Identify which cell holds the provided text, then report its [X, Y] central coordinate. 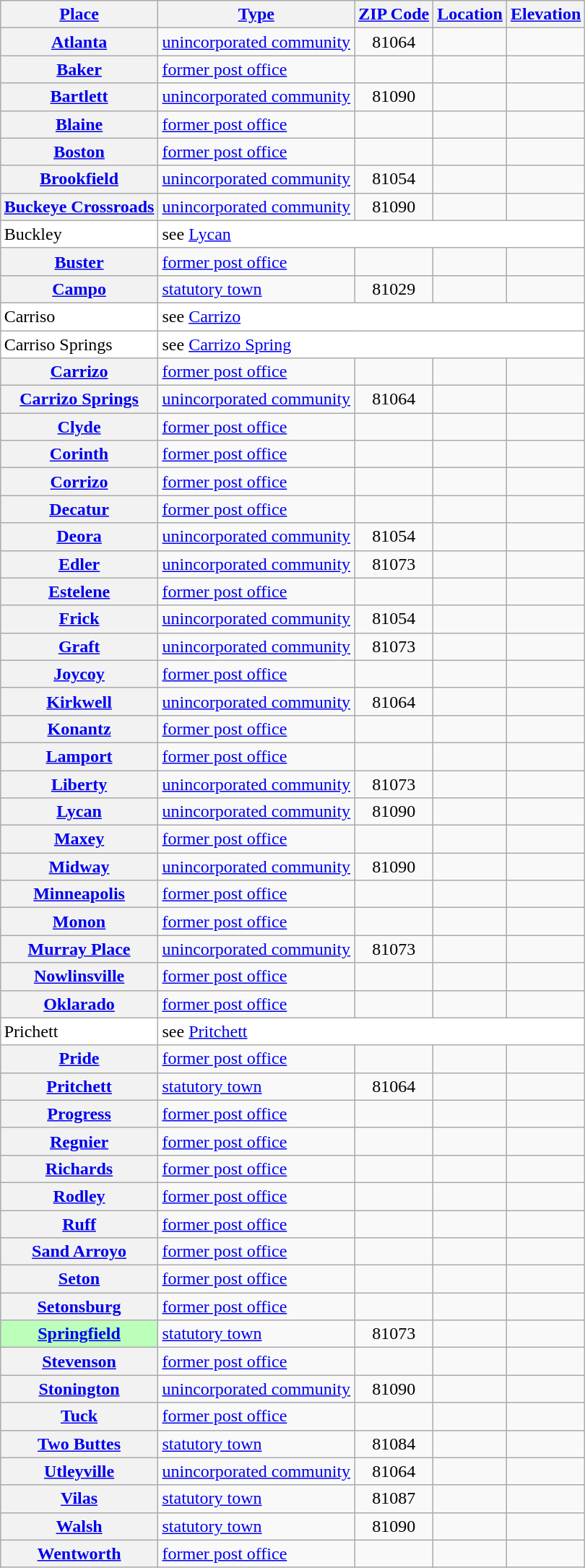
Estelene [79, 592]
Vilas [79, 1499]
Carrizo [79, 372]
Tuck [79, 1416]
Campo [79, 289]
81087 [394, 1499]
Decatur [79, 509]
Clyde [79, 427]
Ruff [79, 1224]
Brookfield [79, 179]
Carriso Springs [79, 345]
Type [256, 14]
Setonsburg [79, 1307]
81084 [394, 1444]
Sand Arroyo [79, 1252]
Graft [79, 646]
Place [79, 14]
Pride [79, 1059]
Pritchett [79, 1086]
Stevenson [79, 1361]
Midway [79, 867]
Blaine [79, 124]
Corrizo [79, 482]
Richards [79, 1169]
ZIP Code [394, 14]
Regnier [79, 1141]
Springfield [79, 1334]
Frick [79, 619]
Carrizo Springs [79, 399]
Deora [79, 537]
Baker [79, 69]
Lycan [79, 812]
see Lycan [371, 234]
Lamport [79, 756]
see Pritchett [371, 1031]
Liberty [79, 784]
see Carrizo [371, 316]
Boston [79, 152]
Progress [79, 1114]
Prichett [79, 1031]
Rodley [79, 1196]
Murray Place [79, 949]
Elevation [545, 14]
Wentworth [79, 1554]
Nowlinsville [79, 976]
Konantz [79, 729]
Utleyville [79, 1471]
Buckeye Crossroads [79, 207]
Walsh [79, 1526]
Kirkwell [79, 701]
81029 [394, 289]
Minneapolis [79, 894]
Maxey [79, 839]
Monon [79, 922]
Stonington [79, 1389]
Edler [79, 564]
Carriso [79, 316]
Bartlett [79, 97]
Oklarado [79, 1004]
Location [470, 14]
Two Buttes [79, 1444]
see Carrizo Spring [371, 345]
Buster [79, 261]
Buckley [79, 234]
Corinth [79, 454]
Atlanta [79, 42]
Joycoy [79, 674]
Seton [79, 1279]
